Output the (x, y) coordinate of the center of the cell containing the given text.  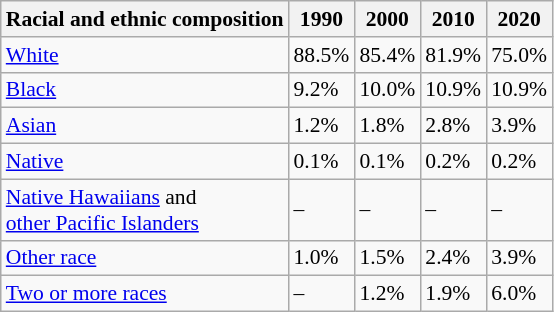
2010 (453, 19)
1.9% (453, 294)
75.0% (519, 55)
10.0% (387, 90)
Asian (145, 126)
2.4% (453, 258)
81.9% (453, 55)
2020 (519, 19)
2.8% (453, 126)
Native Hawaiians andother Pacific Islanders (145, 210)
Two or more races (145, 294)
1.5% (387, 258)
Racial and ethnic composition (145, 19)
88.5% (322, 55)
1.8% (387, 126)
Other race (145, 258)
Black (145, 90)
2000 (387, 19)
9.2% (322, 90)
Native (145, 162)
White (145, 55)
6.0% (519, 294)
1.0% (322, 258)
85.4% (387, 55)
1990 (322, 19)
